Extract the (x, y) coordinate from the center of the cell holding the provided text.  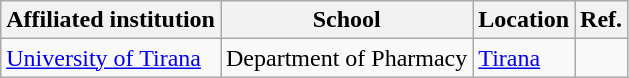
Location (524, 20)
University of Tirana (111, 58)
Affiliated institution (111, 20)
Department of Pharmacy (346, 58)
Ref. (602, 20)
School (346, 20)
Tirana (524, 58)
